Identify which cell holds the provided text, then report its (x, y) central coordinate. 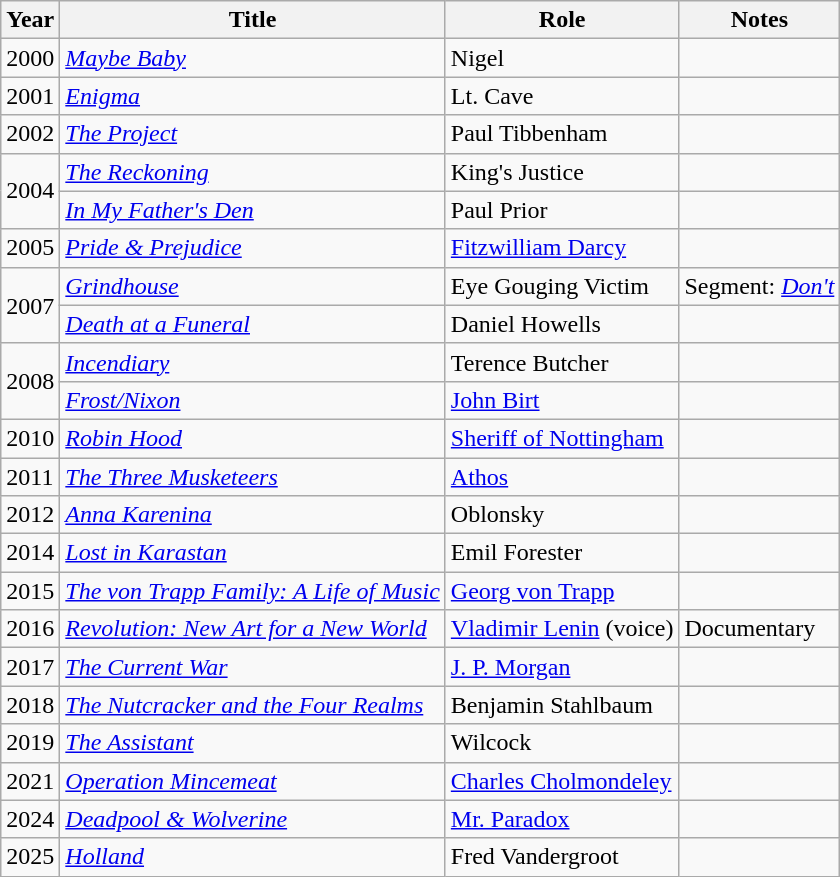
2012 (30, 515)
Revolution: New Art for a New World (253, 629)
Georg von Trapp (562, 591)
Title (253, 20)
2018 (30, 705)
2011 (30, 477)
2017 (30, 667)
The Project (253, 134)
Robin Hood (253, 438)
The von Trapp Family: A Life of Music (253, 591)
2010 (30, 438)
The Three Musketeers (253, 477)
2014 (30, 553)
Anna Karenina (253, 515)
2001 (30, 96)
King's Justice (562, 172)
Enigma (253, 96)
The Reckoning (253, 172)
Paul Tibbenham (562, 134)
In My Father's Den (253, 210)
The Nutcracker and the Four Realms (253, 705)
Daniel Howells (562, 324)
Holland (253, 857)
Death at a Funeral (253, 324)
Mr. Paradox (562, 819)
2019 (30, 743)
Vladimir Lenin (voice) (562, 629)
Notes (760, 20)
Pride & Prejudice (253, 248)
Fitzwilliam Darcy (562, 248)
2021 (30, 781)
Benjamin Stahlbaum (562, 705)
2002 (30, 134)
2007 (30, 305)
2008 (30, 381)
Segment: Don't (760, 286)
Deadpool & Wolverine (253, 819)
Emil Forester (562, 553)
Fred Vandergroot (562, 857)
Athos (562, 477)
Eye Gouging Victim (562, 286)
Grindhouse (253, 286)
Oblonsky (562, 515)
Maybe Baby (253, 58)
2024 (30, 819)
Nigel (562, 58)
Sheriff of Nottingham (562, 438)
Wilcock (562, 743)
Documentary (760, 629)
2000 (30, 58)
Incendiary (253, 362)
Lt. Cave (562, 96)
2005 (30, 248)
2025 (30, 857)
Year (30, 20)
J. P. Morgan (562, 667)
Role (562, 20)
The Current War (253, 667)
The Assistant (253, 743)
Paul Prior (562, 210)
John Birt (562, 400)
2004 (30, 191)
Frost/Nixon (253, 400)
2015 (30, 591)
Operation Mincemeat (253, 781)
Lost in Karastan (253, 553)
Terence Butcher (562, 362)
2016 (30, 629)
Charles Cholmondeley (562, 781)
